From the cell containing the given text, extract its center point as (x, y) coordinate. 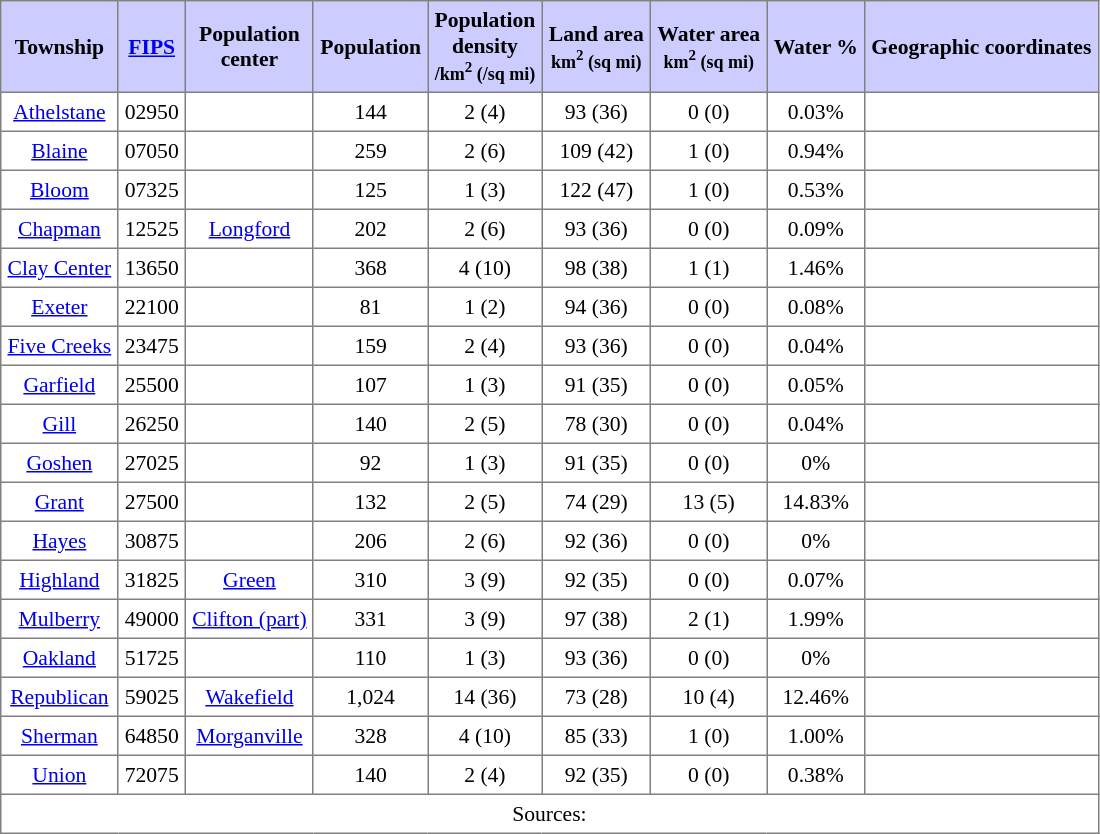
73 (28) (596, 696)
Longford (249, 228)
85 (33) (596, 736)
30875 (152, 540)
0.07% (816, 580)
310 (370, 580)
12.46% (816, 696)
13 (5) (709, 502)
0.38% (816, 774)
0.03% (816, 112)
Oakland (60, 658)
72075 (152, 774)
0.08% (816, 306)
64850 (152, 736)
368 (370, 268)
81 (370, 306)
Clifton (part) (249, 618)
07325 (152, 190)
1.00% (816, 736)
328 (370, 736)
Garfield (60, 384)
02950 (152, 112)
110 (370, 658)
0.53% (816, 190)
Wakefield (249, 696)
Grant (60, 502)
125 (370, 190)
Green (249, 580)
25500 (152, 384)
0.05% (816, 384)
2 (1) (709, 618)
22100 (152, 306)
Chapman (60, 228)
107 (370, 384)
259 (370, 150)
Five Creeks (60, 346)
Blaine (60, 150)
0.94% (816, 150)
13650 (152, 268)
Gill (60, 424)
98 (38) (596, 268)
Geographic coordinates (982, 47)
122 (47) (596, 190)
1.46% (816, 268)
FIPS (152, 47)
27500 (152, 502)
Exeter (60, 306)
14.83% (816, 502)
Clay Center (60, 268)
202 (370, 228)
159 (370, 346)
Athelstane (60, 112)
144 (370, 112)
51725 (152, 658)
Morganville (249, 736)
94 (36) (596, 306)
1 (1) (709, 268)
Union (60, 774)
97 (38) (596, 618)
Mulberry (60, 618)
Populationcenter (249, 47)
49000 (152, 618)
Goshen (60, 462)
31825 (152, 580)
92 (36) (596, 540)
132 (370, 502)
Republican (60, 696)
26250 (152, 424)
0.09% (816, 228)
74 (29) (596, 502)
Land areakm2 (sq mi) (596, 47)
Water % (816, 47)
Bloom (60, 190)
331 (370, 618)
07050 (152, 150)
27025 (152, 462)
10 (4) (709, 696)
Population (370, 47)
59025 (152, 696)
Sources: (550, 814)
92 (370, 462)
1 (2) (485, 306)
1.99% (816, 618)
14 (36) (485, 696)
78 (30) (596, 424)
Township (60, 47)
Water areakm2 (sq mi) (709, 47)
109 (42) (596, 150)
12525 (152, 228)
Hayes (60, 540)
Populationdensity/km2 (/sq mi) (485, 47)
1,024 (370, 696)
Highland (60, 580)
23475 (152, 346)
206 (370, 540)
Sherman (60, 736)
